Identify which cell holds the provided text, then report its (x, y) central coordinate. 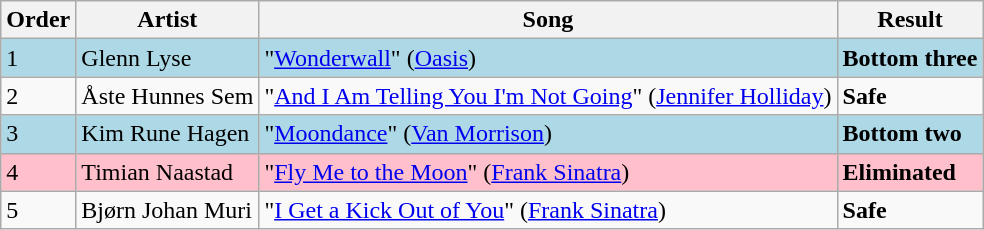
Order (38, 20)
3 (38, 134)
Timian Naastad (168, 172)
1 (38, 58)
Result (910, 20)
Bottom two (910, 134)
2 (38, 96)
Bottom three (910, 58)
"Moondance" (Van Morrison) (548, 134)
"And I Am Telling You I'm Not Going" (Jennifer Holliday) (548, 96)
5 (38, 210)
"Fly Me to the Moon" (Frank Sinatra) (548, 172)
Song (548, 20)
"I Get a Kick Out of You" (Frank Sinatra) (548, 210)
4 (38, 172)
Kim Rune Hagen (168, 134)
Bjørn Johan Muri (168, 210)
Eliminated (910, 172)
Glenn Lyse (168, 58)
Åste Hunnes Sem (168, 96)
"Wonderwall" (Oasis) (548, 58)
Artist (168, 20)
